From the cell containing the given text, extract its center point as [X, Y] coordinate. 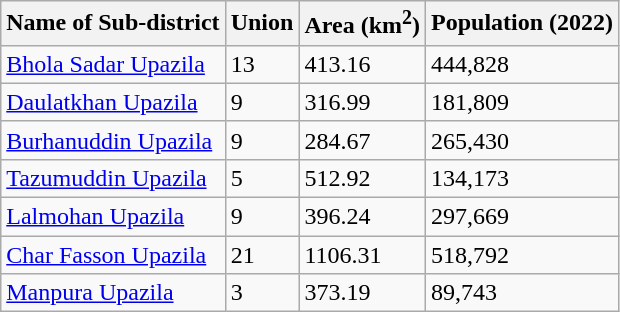
Char Fasson Upazila [113, 255]
444,828 [522, 64]
3 [262, 293]
Name of Sub-district [113, 24]
Bhola Sadar Upazila [113, 64]
Manpura Upazila [113, 293]
Burhanuddin Upazila [113, 140]
Union [262, 24]
373.19 [362, 293]
134,173 [522, 178]
21 [262, 255]
Tazumuddin Upazila [113, 178]
297,669 [522, 217]
13 [262, 64]
316.99 [362, 102]
5 [262, 178]
Population (2022) [522, 24]
512.92 [362, 178]
413.16 [362, 64]
284.67 [362, 140]
Area (km2) [362, 24]
1106.31 [362, 255]
265,430 [522, 140]
Daulatkhan Upazila [113, 102]
Lalmohan Upazila [113, 217]
518,792 [522, 255]
89,743 [522, 293]
396.24 [362, 217]
181,809 [522, 102]
